Search for the cell housing the specified text and yield its (X, Y) center coordinate. 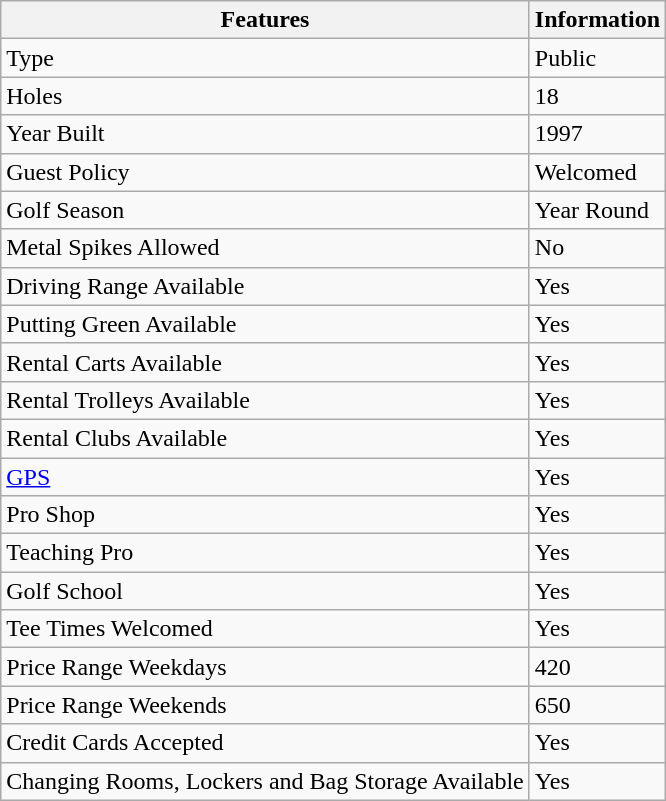
Welcomed (597, 172)
Driving Range Available (266, 286)
Price Range Weekends (266, 705)
Year Built (266, 134)
Metal Spikes Allowed (266, 248)
650 (597, 705)
Golf School (266, 591)
420 (597, 667)
Rental Clubs Available (266, 438)
Rental Trolleys Available (266, 400)
Pro Shop (266, 515)
GPS (266, 477)
Credit Cards Accepted (266, 743)
Information (597, 20)
Type (266, 58)
Teaching Pro (266, 553)
1997 (597, 134)
Public (597, 58)
Changing Rooms, Lockers and Bag Storage Available (266, 781)
Price Range Weekdays (266, 667)
Features (266, 20)
Golf Season (266, 210)
Guest Policy (266, 172)
No (597, 248)
Putting Green Available (266, 324)
Tee Times Welcomed (266, 629)
18 (597, 96)
Year Round (597, 210)
Holes (266, 96)
Rental Carts Available (266, 362)
